Return the [X, Y] coordinate for the center point of the cell that contains the specified text.  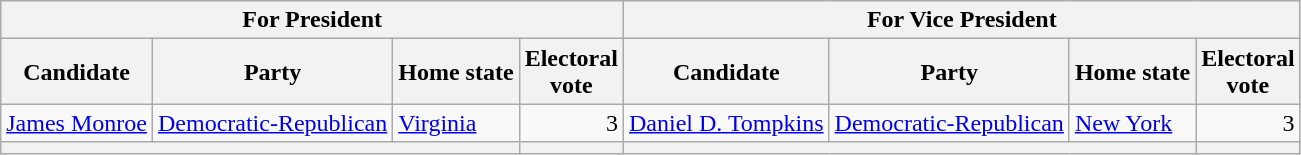
For President [312, 20]
For Vice President [962, 20]
New York [1132, 123]
Virginia [456, 123]
Daniel D. Tompkins [726, 123]
James Monroe [77, 123]
